Output the (x, y) coordinate of the center of the cell containing the given text.  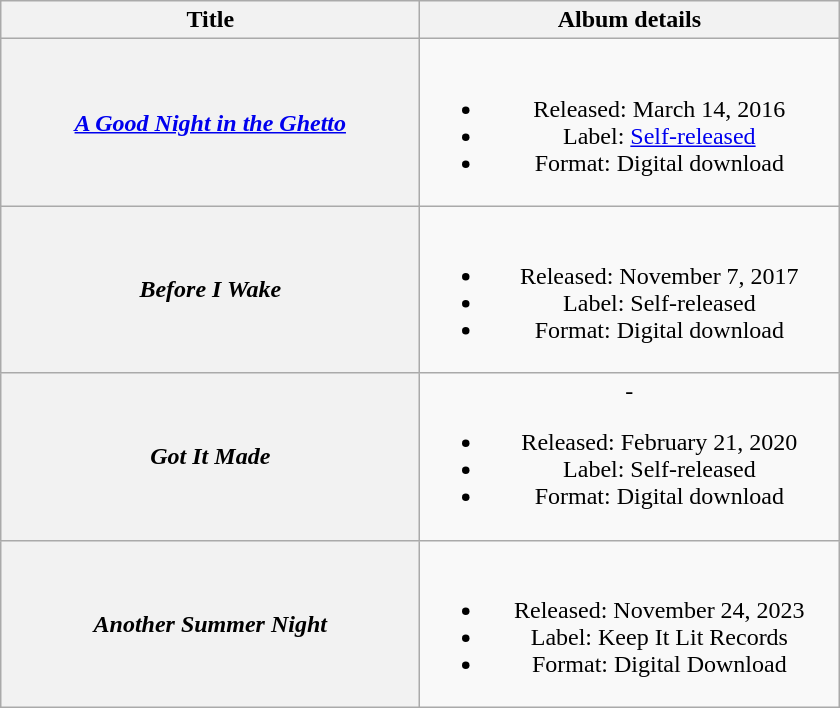
Got It Made (210, 456)
Before I Wake (210, 290)
Released: March 14, 2016Label: Self-releasedFormat: Digital download (630, 122)
Released: November 7, 2017Label: Self-releasedFormat: Digital download (630, 290)
Another Summer Night (210, 624)
Album details (630, 20)
Title (210, 20)
-Released: February 21, 2020Label: Self-releasedFormat: Digital download (630, 456)
A Good Night in the Ghetto (210, 122)
Released: November 24, 2023Label: Keep It Lit RecordsFormat: Digital Download (630, 624)
